Extract the [X, Y] coordinate from the center of the cell holding the provided text.  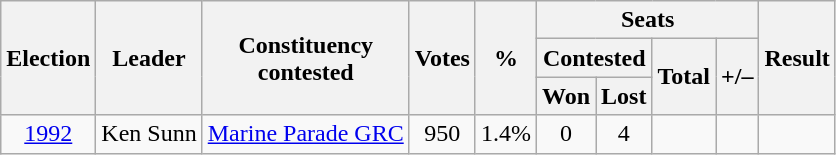
Marine Parade GRC [306, 134]
1.4% [506, 134]
Seats [647, 20]
Ken Sunn [149, 134]
1992 [48, 134]
Constituencycontested [306, 58]
Votes [442, 58]
Contested [594, 58]
% [506, 58]
+/– [738, 77]
0 [566, 134]
Total [684, 77]
Won [566, 96]
Result [797, 58]
950 [442, 134]
Leader [149, 58]
Lost [624, 96]
4 [624, 134]
Election [48, 58]
